Provide the (x, y) coordinate of the cell's center where the given text is located.  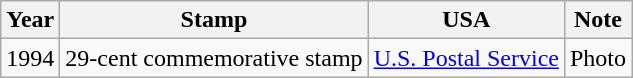
Stamp (214, 20)
Photo (598, 58)
USA (466, 20)
29-cent commemorative stamp (214, 58)
Note (598, 20)
1994 (30, 58)
Year (30, 20)
U.S. Postal Service (466, 58)
